Return the (X, Y) coordinate for the center point of the cell that contains the specified text.  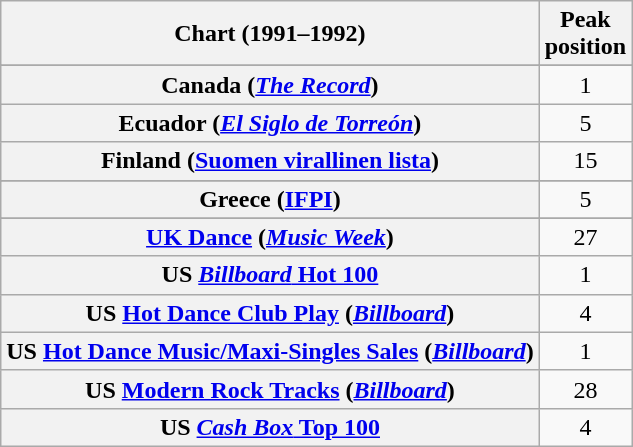
27 (585, 237)
15 (585, 161)
US Hot Dance Music/Maxi-Singles Sales (Billboard) (270, 351)
Canada (The Record) (270, 85)
UK Dance (Music Week) (270, 237)
Chart (1991–1992) (270, 34)
US Hot Dance Club Play (Billboard) (270, 313)
Greece (IFPI) (270, 199)
US Modern Rock Tracks (Billboard) (270, 389)
US Cash Box Top 100 (270, 427)
US Billboard Hot 100 (270, 275)
28 (585, 389)
Finland (Suomen virallinen lista) (270, 161)
Ecuador (El Siglo de Torreón) (270, 123)
Peakposition (585, 34)
